Scan for the cell matching the given text and deliver its [x, y] coordinate at center. 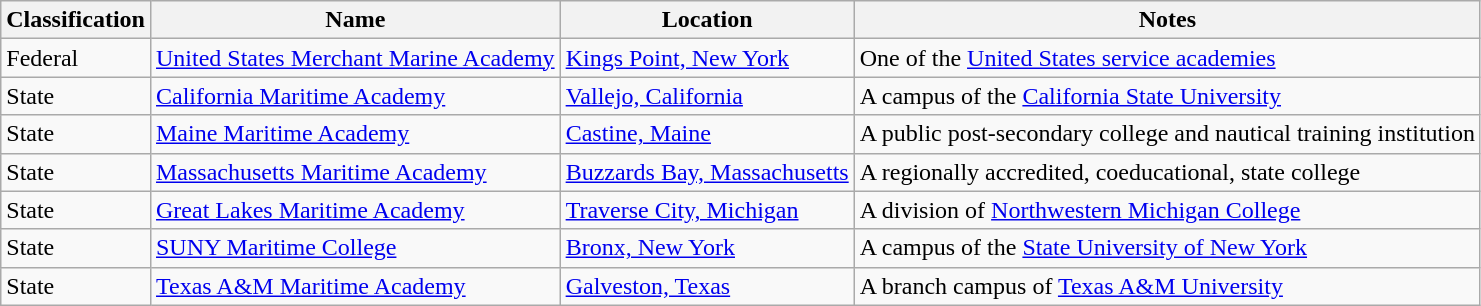
Bronx, New York [707, 248]
A division of Northwestern Michigan College [1167, 210]
Kings Point, New York [707, 58]
United States Merchant Marine Academy [355, 58]
A branch campus of Texas A&M University [1167, 286]
Federal [76, 58]
Classification [76, 20]
Vallejo, California [707, 96]
Texas A&M Maritime Academy [355, 286]
A campus of the State University of New York [1167, 248]
Great Lakes Maritime Academy [355, 210]
Galveston, Texas [707, 286]
California Maritime Academy [355, 96]
Maine Maritime Academy [355, 134]
Buzzards Bay, Massachusetts [707, 172]
One of the United States service academies [1167, 58]
SUNY Maritime College [355, 248]
A public post-secondary college and nautical training institution [1167, 134]
Traverse City, Michigan [707, 210]
Location [707, 20]
Massachusetts Maritime Academy [355, 172]
A regionally accredited, coeducational, state college [1167, 172]
Castine, Maine [707, 134]
Notes [1167, 20]
Name [355, 20]
A campus of the California State University [1167, 96]
